Capture the cell that displays the provided text and extract its [x, y] central coordinate. 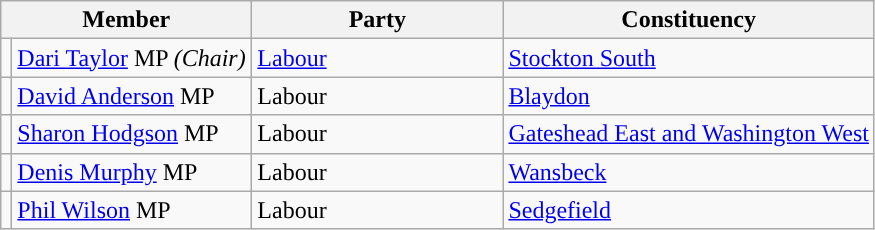
Sharon Hodgson MP [132, 134]
Sedgefield [689, 210]
Party [378, 20]
David Anderson MP [132, 96]
Constituency [689, 20]
Member [126, 20]
Denis Murphy MP [132, 172]
Blaydon [689, 96]
Stockton South [689, 58]
Phil Wilson MP [132, 210]
Gateshead East and Washington West [689, 134]
Wansbeck [689, 172]
Dari Taylor MP (Chair) [132, 58]
